Determine the (x, y) coordinate at the center of the cell enclosing the given text.  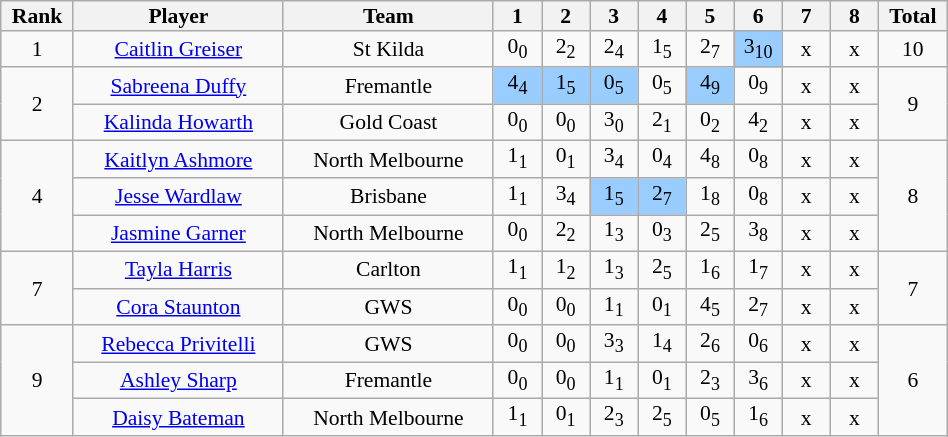
Player (178, 16)
44 (517, 86)
Cora Staunton (178, 308)
14 (662, 344)
310 (758, 50)
Sabreena Duffy (178, 86)
Carlton (388, 270)
Ashley Sharp (178, 380)
30 (614, 122)
38 (758, 234)
36 (758, 380)
Kalinda Howarth (178, 122)
33 (614, 344)
Rebecca Privitelli (178, 344)
Caitlin Greiser (178, 50)
12 (566, 270)
Total (912, 16)
42 (758, 122)
48 (710, 160)
09 (758, 86)
06 (758, 344)
18 (710, 196)
Gold Coast (388, 122)
Brisbane (388, 196)
St Kilda (388, 50)
26 (710, 344)
02 (710, 122)
3 (614, 16)
24 (614, 50)
Team (388, 16)
Jasmine Garner (178, 234)
Daisy Bateman (178, 418)
21 (662, 122)
45 (710, 308)
Jesse Wardlaw (178, 196)
5 (710, 16)
49 (710, 86)
03 (662, 234)
10 (912, 50)
04 (662, 160)
Kaitlyn Ashmore (178, 160)
Rank (38, 16)
Tayla Harris (178, 270)
17 (758, 270)
